Return the [x, y] coordinate for the center point of the cell that contains the specified text.  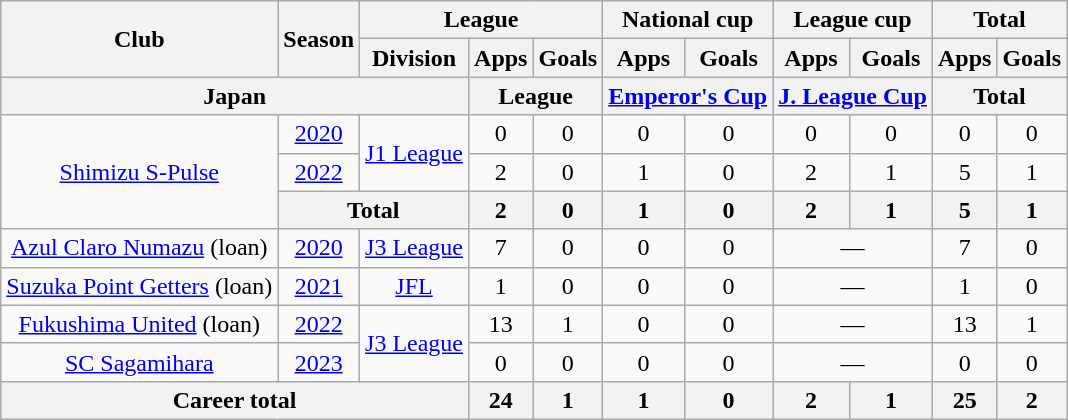
J1 League [414, 153]
24 [501, 400]
Emperor's Cup [688, 96]
Club [140, 39]
National cup [688, 20]
25 [964, 400]
Shimizu S-Pulse [140, 172]
2023 [319, 362]
Season [319, 39]
J. League Cup [853, 96]
Career total [235, 400]
2021 [319, 286]
Japan [235, 96]
Division [414, 58]
SC Sagamihara [140, 362]
League cup [853, 20]
JFL [414, 286]
Suzuka Point Getters (loan) [140, 286]
Fukushima United (loan) [140, 324]
Azul Claro Numazu (loan) [140, 248]
